Search for the cell housing the specified text and yield its (X, Y) center coordinate. 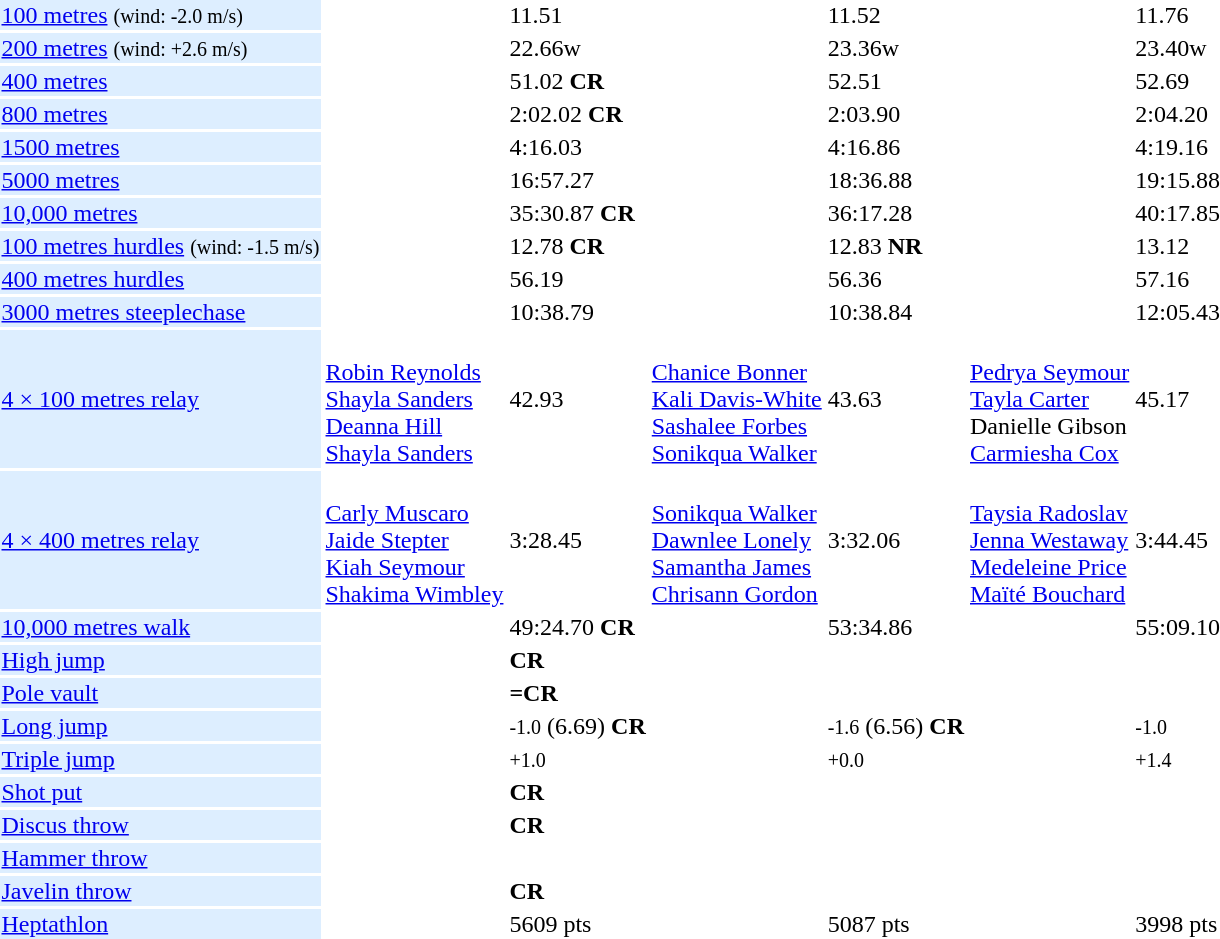
800 metres (160, 114)
Heptathlon (160, 924)
11.51 (578, 15)
18:36.88 (896, 180)
5000 metres (160, 180)
36:17.28 (896, 213)
35:30.87 CR (578, 213)
Long jump (160, 726)
Sonikqua WalkerDawnlee LonelySamantha JamesChrisann Gordon (736, 540)
43.63 (896, 399)
23.36w (896, 48)
3:28.45 (578, 540)
Discus throw (160, 825)
-1.6 (6.56) CR (896, 726)
Pole vault (160, 693)
2:03.90 (896, 114)
Hammer throw (160, 858)
2:02.02 CR (578, 114)
Carly MuscaroJaide StepterKiah SeymourShakima Wimbley (414, 540)
16:57.27 (578, 180)
Triple jump (160, 759)
10,000 metres walk (160, 627)
+1.0 (578, 759)
49:24.70 CR (578, 627)
10:38.84 (896, 312)
Pedrya SeymourTayla CarterDanielle GibsonCarmiesha Cox (1050, 399)
56.36 (896, 279)
51.02 CR (578, 81)
56.19 (578, 279)
5609 pts (578, 924)
3:32.06 (896, 540)
400 metres (160, 81)
4:16.03 (578, 147)
-1.0 (6.69) CR (578, 726)
1500 metres (160, 147)
22.66w (578, 48)
52.51 (896, 81)
11.52 (896, 15)
4:16.86 (896, 147)
4 × 400 metres relay (160, 540)
Robin ReynoldsShayla SandersDeanna HillShayla Sanders (414, 399)
10:38.79 (578, 312)
100 metres (wind: -2.0 m/s) (160, 15)
53:34.86 (896, 627)
400 metres hurdles (160, 279)
Chanice BonnerKali Davis-WhiteSashalee ForbesSonikqua Walker (736, 399)
5087 pts (896, 924)
12.78 CR (578, 246)
Shot put (160, 792)
High jump (160, 660)
100 metres hurdles (wind: -1.5 m/s) (160, 246)
42.93 (578, 399)
3000 metres steeplechase (160, 312)
200 metres (wind: +2.6 m/s) (160, 48)
=CR (578, 693)
Taysia RadoslavJenna WestawayMedeleine PriceMaïté Bouchard (1050, 540)
12.83 NR (896, 246)
Javelin throw (160, 891)
10,000 metres (160, 213)
4 × 100 metres relay (160, 399)
+0.0 (896, 759)
